Search for the cell housing the specified text and yield its [x, y] center coordinate. 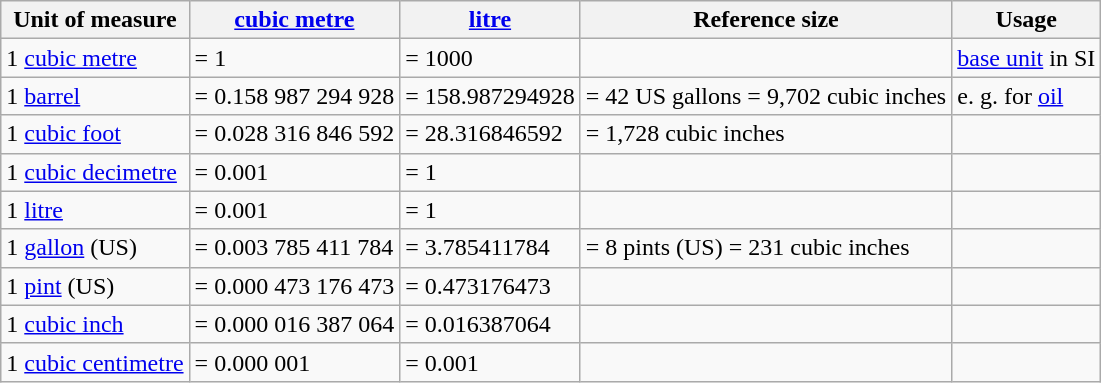
1 cubic foot [95, 134]
= 8 pints (US) = 231 cubic inches [766, 248]
= 0.000 001 [294, 362]
= 1,728 cubic inches [766, 134]
Unit of measure [95, 20]
= 1000 [490, 58]
= 0.016387064 [490, 324]
Usage [1026, 20]
cubic metre [294, 20]
= 0.000 473 176 473 [294, 286]
1 litre [95, 210]
= 42 US gallons = 9,702 cubic inches [766, 96]
1 barrel [95, 96]
e. g. for oil [1026, 96]
Reference size [766, 20]
1 cubic metre [95, 58]
= 0.158 987 294 928 [294, 96]
= 158.987294928 [490, 96]
= 0.473176473 [490, 286]
1 pint (US) [95, 286]
1 cubic centimetre [95, 362]
= 28.316846592 [490, 134]
1 cubic decimetre [95, 172]
1 gallon (US) [95, 248]
= 0.028 316 846 592 [294, 134]
1 cubic inch [95, 324]
= 3.785411784 [490, 248]
litre [490, 20]
= 0.000 016 387 064 [294, 324]
base unit in SI [1026, 58]
= 0.003 785 411 784 [294, 248]
